Locate the cell with the specified text and output its (X, Y) center coordinate. 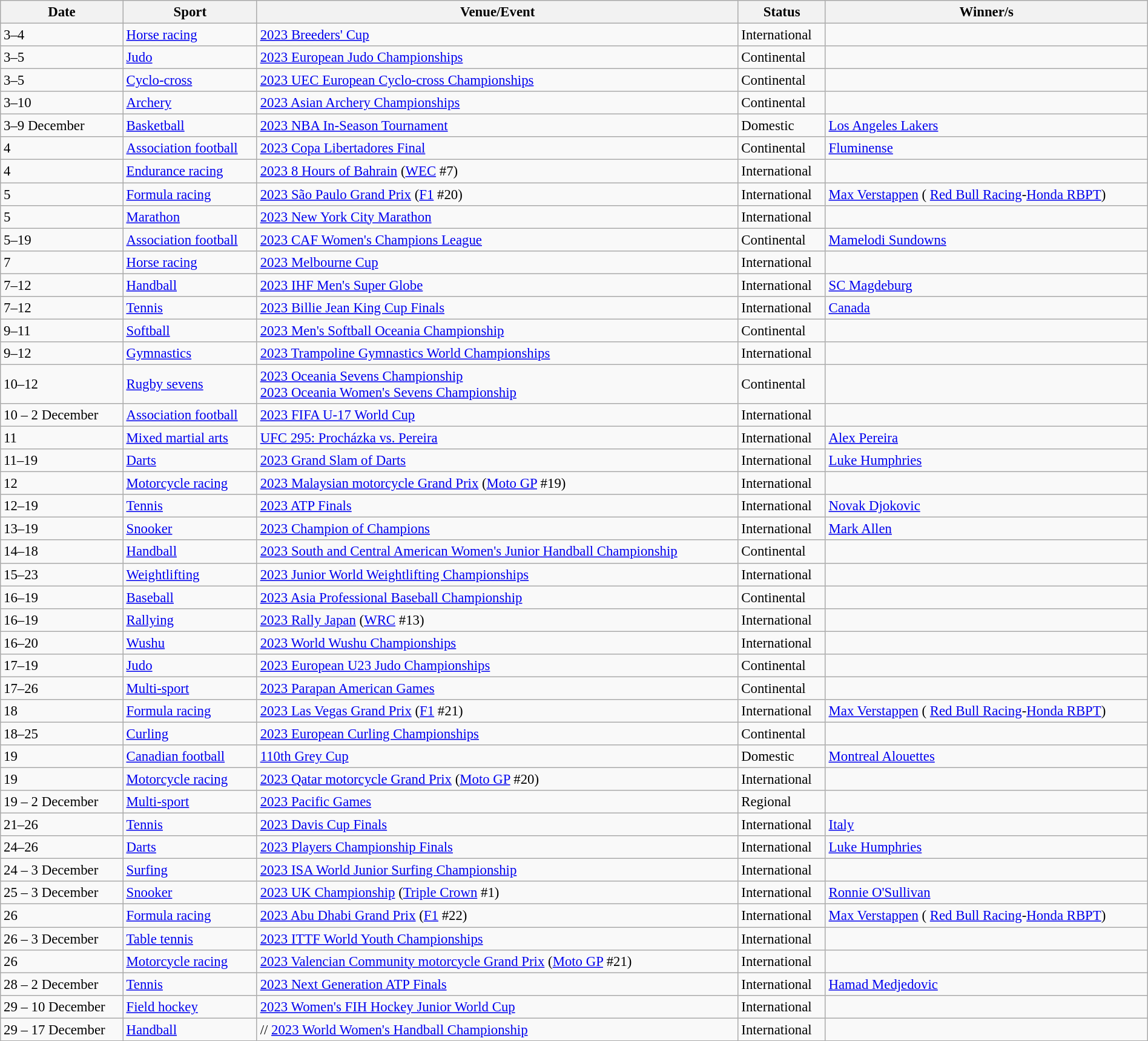
Rugby sevens (190, 384)
2023 Billie Jean King Cup Finals (498, 308)
2023 Players Championship Finals (498, 847)
2023 European U23 Judo Championships (498, 666)
2023 IHF Men's Super Globe (498, 285)
2023 Copa Libertadores Final (498, 148)
Fluminense (986, 148)
15–23 (62, 574)
2023 Champion of Champions (498, 529)
Mamelodi Sundowns (986, 240)
2023 Las Vegas Grand Prix (F1 #21) (498, 711)
2023 Valencian Community motorcycle Grand Prix (Moto GP #21) (498, 961)
Baseball (190, 597)
Italy (986, 825)
2023 Pacific Games (498, 802)
Wushu (190, 643)
Ronnie O'Sullivan (986, 893)
2023 European Judo Championships (498, 57)
11 (62, 438)
Table tennis (190, 939)
Venue/Event (498, 12)
2023 Women's FIH Hockey Junior World Cup (498, 1007)
9–11 (62, 330)
3–10 (62, 103)
Winner/s (986, 12)
110th Grey Cup (498, 757)
2023 New York City Marathon (498, 217)
2023 Trampoline Gymnastics World Championships (498, 353)
Hamad Medjedovic (986, 984)
2023 Qatar motorcycle Grand Prix (Moto GP #20) (498, 780)
24–26 (62, 847)
2023 ITTF World Youth Championships (498, 939)
2023 Rally Japan (WRC #13) (498, 620)
2023 Men's Softball Oceania Championship (498, 330)
2023 8 Hours of Bahrain (WEC #7) (498, 171)
2023 World Wushu Championships (498, 643)
2023 Asian Archery Championships (498, 103)
Mark Allen (986, 529)
18 (62, 711)
11–19 (62, 461)
Gymnastics (190, 353)
Cyclo-cross (190, 80)
2023 Malaysian motorcycle Grand Prix (Moto GP #19) (498, 484)
18–25 (62, 734)
Date (62, 12)
17–19 (62, 666)
Canadian football (190, 757)
29 – 10 December (62, 1007)
5–19 (62, 240)
2023 Oceania Sevens Championship 2023 Oceania Women's Sevens Championship (498, 384)
2023 South and Central American Women's Junior Handball Championship (498, 552)
// 2023 World Women's Handball Championship (498, 1030)
Marathon (190, 217)
10 – 2 December (62, 415)
Basketball (190, 126)
25 – 3 December (62, 893)
Mixed martial arts (190, 438)
2023 Asia Professional Baseball Championship (498, 597)
7 (62, 262)
10–12 (62, 384)
Softball (190, 330)
19 – 2 December (62, 802)
Field hockey (190, 1007)
Archery (190, 103)
24 – 3 December (62, 870)
26 – 3 December (62, 939)
2023 CAF Women's Champions League (498, 240)
Los Angeles Lakers (986, 126)
2023 European Curling Championships (498, 734)
2023 Grand Slam of Darts (498, 461)
2023 ATP Finals (498, 506)
SC Magdeburg (986, 285)
12 (62, 484)
2023 FIFA U-17 World Cup (498, 415)
Sport (190, 12)
2023 Melbourne Cup (498, 262)
2023 Davis Cup Finals (498, 825)
Montreal Alouettes (986, 757)
17–26 (62, 688)
Curling (190, 734)
2023 UK Championship (Triple Crown #1) (498, 893)
2023 UEC European Cyclo-cross Championships (498, 80)
29 – 17 December (62, 1030)
Novak Djokovic (986, 506)
2023 Next Generation ATP Finals (498, 984)
UFC 295: Procházka vs. Pereira (498, 438)
Alex Pereira (986, 438)
12–19 (62, 506)
2023 Parapan American Games (498, 688)
Regional (782, 802)
2023 São Paulo Grand Prix (F1 #20) (498, 194)
16–20 (62, 643)
Status (782, 12)
3–4 (62, 35)
Weightlifting (190, 574)
21–26 (62, 825)
13–19 (62, 529)
2023 Junior World Weightlifting Championships (498, 574)
Rallying (190, 620)
2023 Abu Dhabi Grand Prix (F1 #22) (498, 916)
14–18 (62, 552)
3–9 December (62, 126)
28 – 2 December (62, 984)
2023 ISA World Junior Surfing Championship (498, 870)
2023 NBA In-Season Tournament (498, 126)
Endurance racing (190, 171)
2023 Breeders' Cup (498, 35)
Surfing (190, 870)
9–12 (62, 353)
Canada (986, 308)
